Detect which cell encompasses the target text, then output its (x, y) center coordinate. 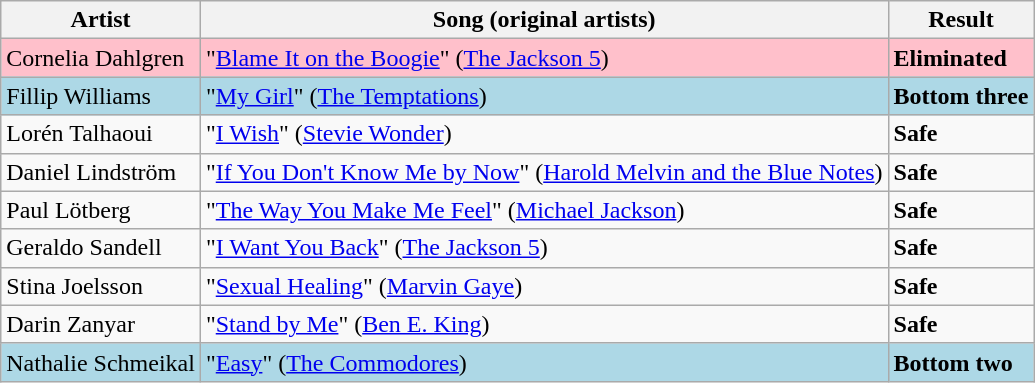
"Sexual Healing" (Marvin Gaye) (544, 286)
"Stand by Me" (Ben E. King) (544, 324)
Darin Zanyar (101, 324)
"Blame It on the Boogie" (The Jackson 5) (544, 58)
Cornelia Dahlgren (101, 58)
Song (original artists) (544, 20)
"The Way You Make Me Feel" (Michael Jackson) (544, 210)
Fillip Williams (101, 96)
Paul Lötberg (101, 210)
Eliminated (961, 58)
Stina Joelsson (101, 286)
"I Want You Back" (The Jackson 5) (544, 248)
"I Wish" (Stevie Wonder) (544, 134)
Result (961, 20)
Bottom two (961, 362)
Nathalie Schmeikal (101, 362)
"Easy" (The Commodores) (544, 362)
Bottom three (961, 96)
Daniel Lindström (101, 172)
"If You Don't Know Me by Now" (Harold Melvin and the Blue Notes) (544, 172)
Lorén Talhaoui (101, 134)
Artist (101, 20)
"My Girl" (The Temptations) (544, 96)
Geraldo Sandell (101, 248)
